Capture the cell that displays the provided text and extract its [x, y] central coordinate. 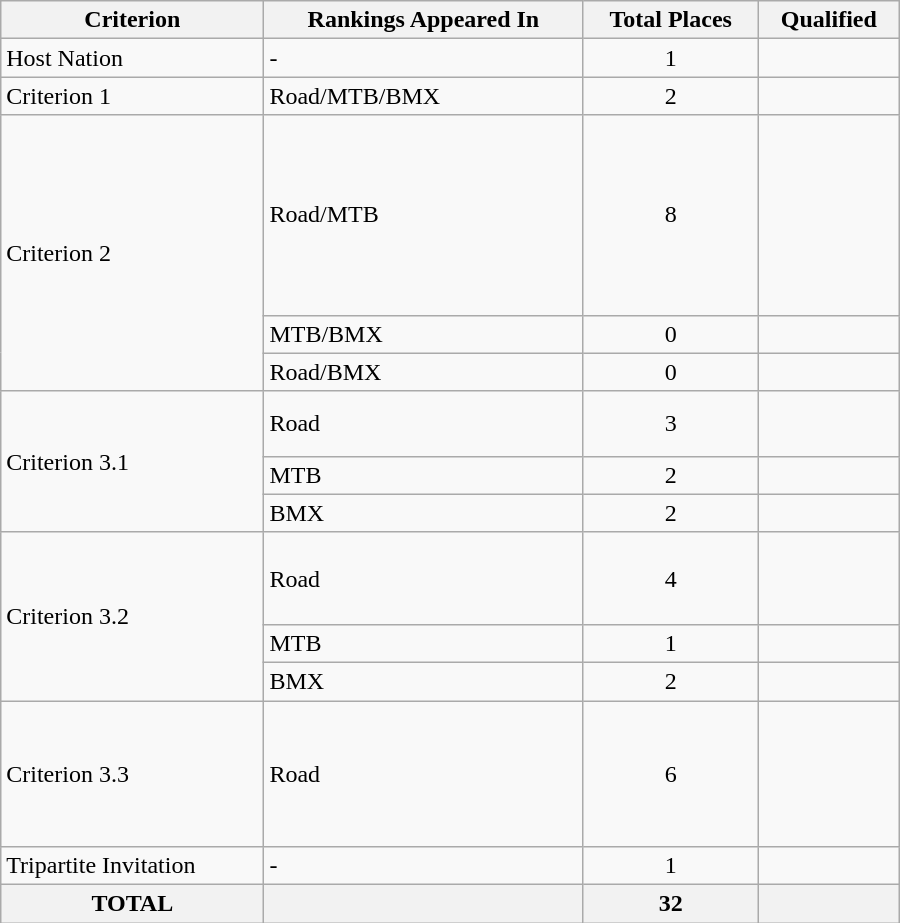
Road/MTB/BMX [424, 96]
TOTAL [132, 904]
6 [671, 773]
Criterion 3.3 [132, 773]
Criterion 3.2 [132, 616]
8 [671, 215]
Road/BMX [424, 372]
Tripartite Invitation [132, 866]
Criterion [132, 20]
4 [671, 578]
Total Places [671, 20]
3 [671, 424]
Qualified [828, 20]
Criterion 1 [132, 96]
Host Nation [132, 58]
32 [671, 904]
Rankings Appeared In [424, 20]
Criterion 3.1 [132, 462]
MTB/BMX [424, 334]
Criterion 2 [132, 253]
Road/MTB [424, 215]
